Return [X, Y] of the center of cell containing provided text 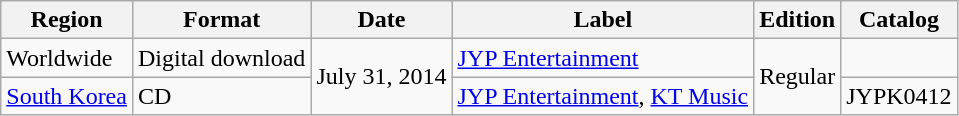
Format [221, 20]
CD [221, 96]
Digital download [221, 58]
Worldwide [67, 58]
Label [603, 20]
JYPK0412 [899, 96]
Edition [798, 20]
JYP Entertainment [603, 58]
South Korea [67, 96]
Catalog [899, 20]
Regular [798, 77]
July 31, 2014 [382, 77]
JYP Entertainment, KT Music [603, 96]
Date [382, 20]
Region [67, 20]
